Detect which cell encompasses the target text, then output its (X, Y) center coordinate. 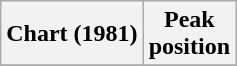
Chart (1981) (72, 34)
Peakposition (189, 34)
